Locate the cell with the specified text and output its (X, Y) center coordinate. 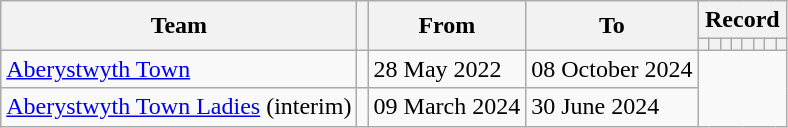
Aberystwyth Town (179, 69)
09 March 2024 (447, 107)
08 October 2024 (612, 69)
30 June 2024 (612, 107)
To (612, 26)
Team (179, 26)
28 May 2022 (447, 69)
Record (742, 20)
From (447, 26)
Aberystwyth Town Ladies (interim) (179, 107)
